Output the (X, Y) coordinate of the center of the cell containing the given text.  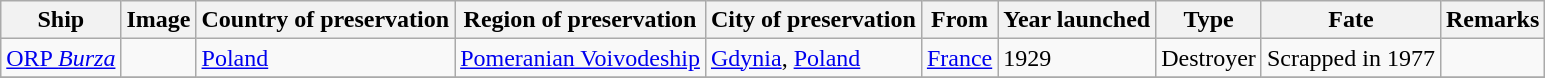
Ship (61, 20)
Pomeranian Voivodeship (580, 58)
Gdynia, Poland (813, 58)
Year launched (1077, 20)
Remarks (1492, 20)
ORP Burza (61, 58)
Image (158, 20)
Region of preservation (580, 20)
Poland (326, 58)
Scrapped in 1977 (1350, 58)
Type (1209, 20)
From (959, 20)
France (959, 58)
Destroyer (1209, 58)
Fate (1350, 20)
City of preservation (813, 20)
1929 (1077, 58)
Country of preservation (326, 20)
